Return [X, Y] of the center of cell containing provided text 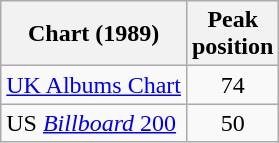
Chart (1989) [94, 34]
UK Albums Chart [94, 85]
US Billboard 200 [94, 123]
50 [232, 123]
74 [232, 85]
Peakposition [232, 34]
